Identify which cell holds the provided text, then report its [x, y] central coordinate. 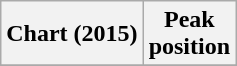
Peakposition [189, 34]
Chart (2015) [72, 34]
